Provide the [x, y] coordinate of the cell's center where the given text is located.  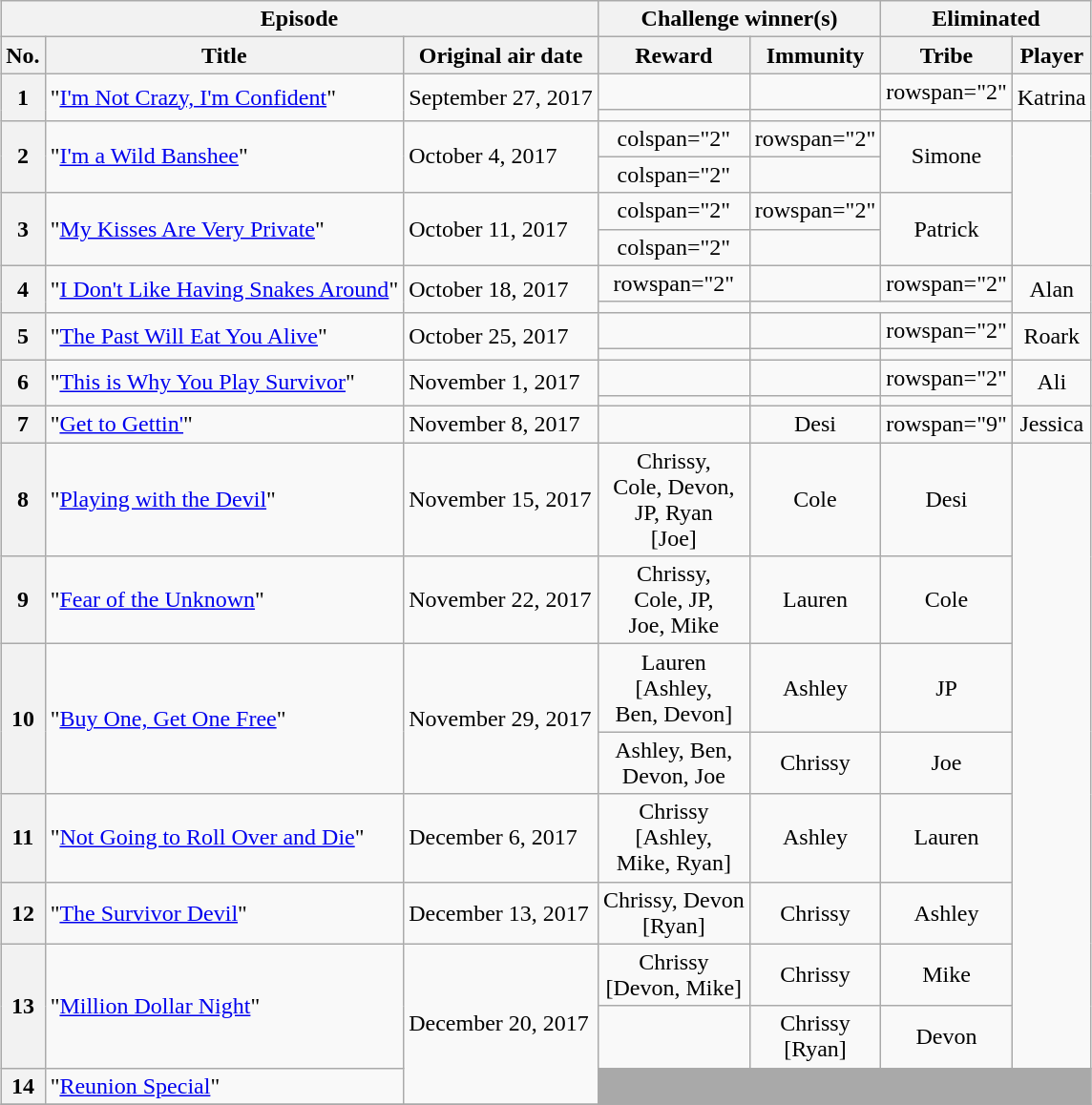
Chrissy,Cole, Devon,JP, Ryan[Joe] [674, 500]
November 15, 2017 [501, 500]
December 13, 2017 [501, 912]
7 [23, 425]
8 [23, 500]
1 [23, 97]
5 [23, 336]
"Get to Gettin'" [224, 425]
Jessica [1052, 425]
JP [947, 688]
November 29, 2017 [501, 719]
Reward [674, 55]
"Fear of the Unknown" [224, 600]
"Reunion Special" [224, 1086]
Lauren[Ashley,Ben, Devon] [674, 688]
Patrick [947, 229]
"I'm a Wild Banshee" [224, 156]
December 20, 2017 [501, 1024]
Tribe [947, 55]
"This is Why You Play Survivor" [224, 382]
Chrissy[Devon, Mike] [674, 975]
Chrissy[Ashley,Mike, Ryan] [674, 838]
Katrina [1052, 97]
2 [23, 156]
October 11, 2017 [501, 229]
rowspan="9" [947, 425]
Simone [947, 156]
Title [224, 55]
Eliminated [987, 19]
October 18, 2017 [501, 288]
"I'm Not Crazy, I'm Confident" [224, 97]
Immunity [815, 55]
Chrissy,Cole, JP,Joe, Mike [674, 600]
Challenge winner(s) [739, 19]
Original air date [501, 55]
"The Survivor Devil" [224, 912]
3 [23, 229]
November 1, 2017 [501, 382]
6 [23, 382]
Devon [947, 1036]
11 [23, 838]
9 [23, 600]
10 [23, 719]
No. [23, 55]
Chrissy[Ryan] [815, 1036]
"The Past Will Eat You Alive" [224, 336]
13 [23, 1006]
Alan [1052, 288]
Joe [947, 763]
4 [23, 288]
November 8, 2017 [501, 425]
Roark [1052, 336]
"Not Going to Roll Over and Die" [224, 838]
14 [23, 1086]
Player [1052, 55]
"My Kisses Are Very Private" [224, 229]
October 25, 2017 [501, 336]
12 [23, 912]
Ali [1052, 382]
December 6, 2017 [501, 838]
Ashley, Ben,Devon, Joe [674, 763]
Chrissy, Devon[Ryan] [674, 912]
"Playing with the Devil" [224, 500]
November 22, 2017 [501, 600]
September 27, 2017 [501, 97]
"I Don't Like Having Snakes Around" [224, 288]
Episode [300, 19]
"Buy One, Get One Free" [224, 719]
Mike [947, 975]
October 4, 2017 [501, 156]
"Million Dollar Night" [224, 1006]
